Extract the (x, y) coordinate from the center of the cell holding the provided text.  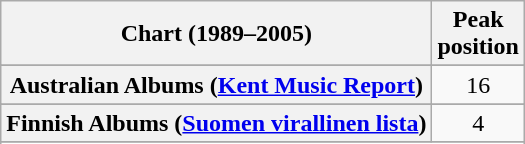
Finnish Albums (Suomen virallinen lista) (216, 123)
Peakposition (478, 34)
Chart (1989–2005) (216, 34)
Australian Albums (Kent Music Report) (216, 85)
4 (478, 123)
16 (478, 85)
